Extract the [x, y] coordinate from the center of the cell holding the provided text.  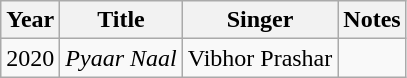
Notes [372, 20]
Year [30, 20]
Singer [260, 20]
Title [121, 20]
2020 [30, 58]
Pyaar Naal [121, 58]
Vibhor Prashar [260, 58]
